Extract the (X, Y) coordinate from the center of the cell holding the provided text.  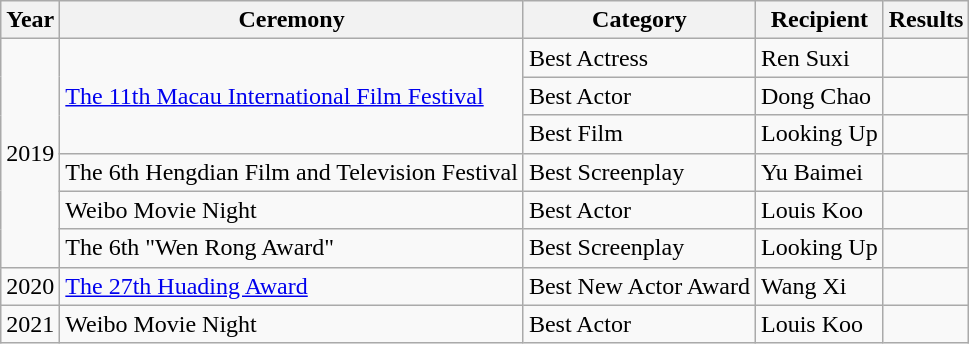
Best Actress (639, 58)
Ceremony (292, 20)
Dong Chao (820, 96)
Category (639, 20)
2019 (30, 153)
Best Film (639, 134)
Year (30, 20)
The 6th Hengdian Film and Television Festival (292, 172)
Yu Baimei (820, 172)
Results (926, 20)
The 6th "Wen Rong Award" (292, 248)
Ren Suxi (820, 58)
Wang Xi (820, 286)
The 11th Macau International Film Festival (292, 96)
2021 (30, 324)
2020 (30, 286)
Recipient (820, 20)
The 27th Huading Award (292, 286)
Best New Actor Award (639, 286)
